Identify which cell holds the provided text, then report its [X, Y] central coordinate. 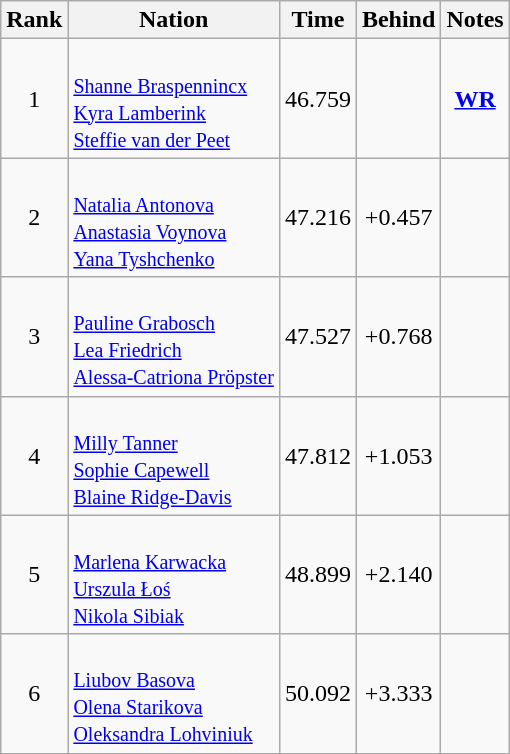
48.899 [318, 574]
4 [34, 456]
47.812 [318, 456]
Milly TannerSophie CapewellBlaine Ridge-Davis [174, 456]
Marlena KarwackaUrszula ŁośNikola Sibiak [174, 574]
50.092 [318, 694]
3 [34, 336]
5 [34, 574]
6 [34, 694]
Notes [475, 20]
1 [34, 98]
Time [318, 20]
46.759 [318, 98]
WR [475, 98]
Shanne BraspennincxKyra LamberinkSteffie van der Peet [174, 98]
Rank [34, 20]
47.527 [318, 336]
+1.053 [398, 456]
Behind [398, 20]
2 [34, 218]
Natalia AntonovaAnastasia VoynovaYana Tyshchenko [174, 218]
Liubov BasovaOlena StarikovaOleksandra Lohviniuk [174, 694]
Nation [174, 20]
47.216 [318, 218]
+0.768 [398, 336]
Pauline GraboschLea FriedrichAlessa-Catriona Pröpster [174, 336]
+3.333 [398, 694]
+0.457 [398, 218]
+2.140 [398, 574]
